Return the [x, y] coordinate for the center point of the cell that contains the specified text.  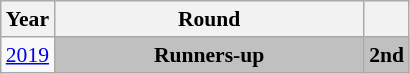
Round [209, 19]
2019 [28, 55]
Year [28, 19]
Runners-up [209, 55]
2nd [386, 55]
